Provide the (x, y) coordinate of the cell's center where the given text is located.  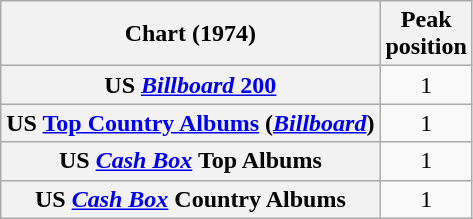
Chart (1974) (190, 34)
US Cash Box Country Albums (190, 199)
US Top Country Albums (Billboard) (190, 123)
US Billboard 200 (190, 85)
Peakposition (426, 34)
US Cash Box Top Albums (190, 161)
